Identify which cell holds the provided text, then report its [x, y] central coordinate. 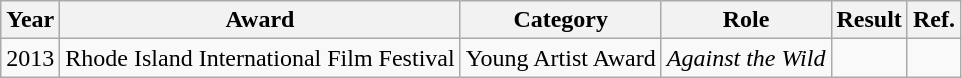
Year [30, 20]
Category [560, 20]
Rhode Island International Film Festival [260, 58]
Role [746, 20]
Result [869, 20]
Against the Wild [746, 58]
Award [260, 20]
Ref. [934, 20]
Young Artist Award [560, 58]
2013 [30, 58]
